Detect which cell encompasses the target text, then output its [x, y] center coordinate. 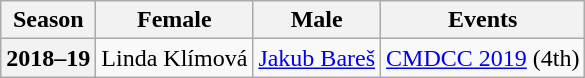
Events [483, 20]
CMDCC 2019 (4th) [483, 58]
2018–19 [48, 58]
Female [174, 20]
Linda Klímová [174, 58]
Jakub Bareš [317, 58]
Season [48, 20]
Male [317, 20]
